Determine the (X, Y) coordinate at the center of the cell enclosing the given text.  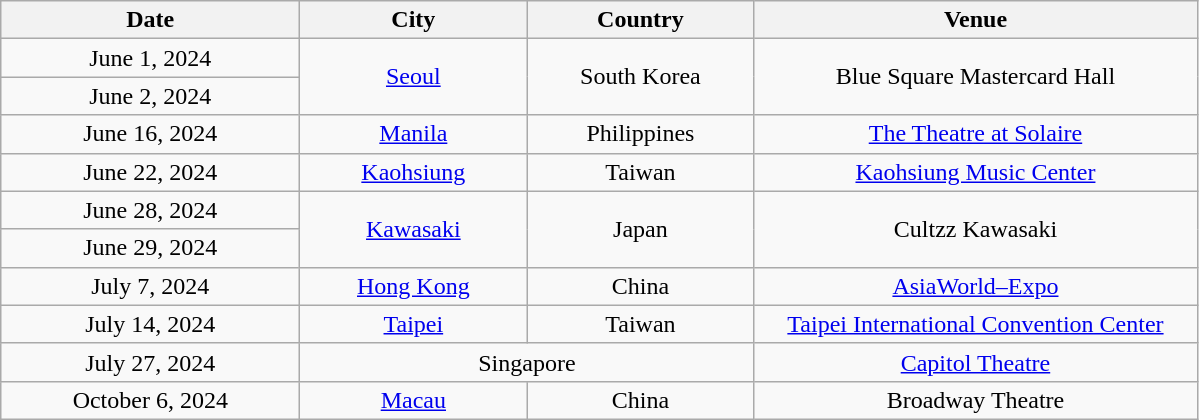
July 7, 2024 (150, 286)
South Korea (640, 77)
AsiaWorld–Expo (976, 286)
Macau (414, 400)
The Theatre at Solaire (976, 134)
Blue Square Mastercard Hall (976, 77)
July 14, 2024 (150, 324)
Capitol Theatre (976, 362)
Kaohsiung Music Center (976, 172)
City (414, 20)
Broadway Theatre (976, 400)
Cultzz Kawasaki (976, 229)
June 16, 2024 (150, 134)
Philippines (640, 134)
Manila (414, 134)
Japan (640, 229)
June 2, 2024 (150, 96)
June 22, 2024 (150, 172)
July 27, 2024 (150, 362)
Taipei International Convention Center (976, 324)
June 1, 2024 (150, 58)
Venue (976, 20)
June 28, 2024 (150, 210)
Singapore (527, 362)
Kawasaki (414, 229)
October 6, 2024 (150, 400)
Date (150, 20)
Hong Kong (414, 286)
Seoul (414, 77)
June 29, 2024 (150, 248)
Kaohsiung (414, 172)
Taipei (414, 324)
Country (640, 20)
